For the text-containing cell, return its midpoint in [x, y] coordinate format. 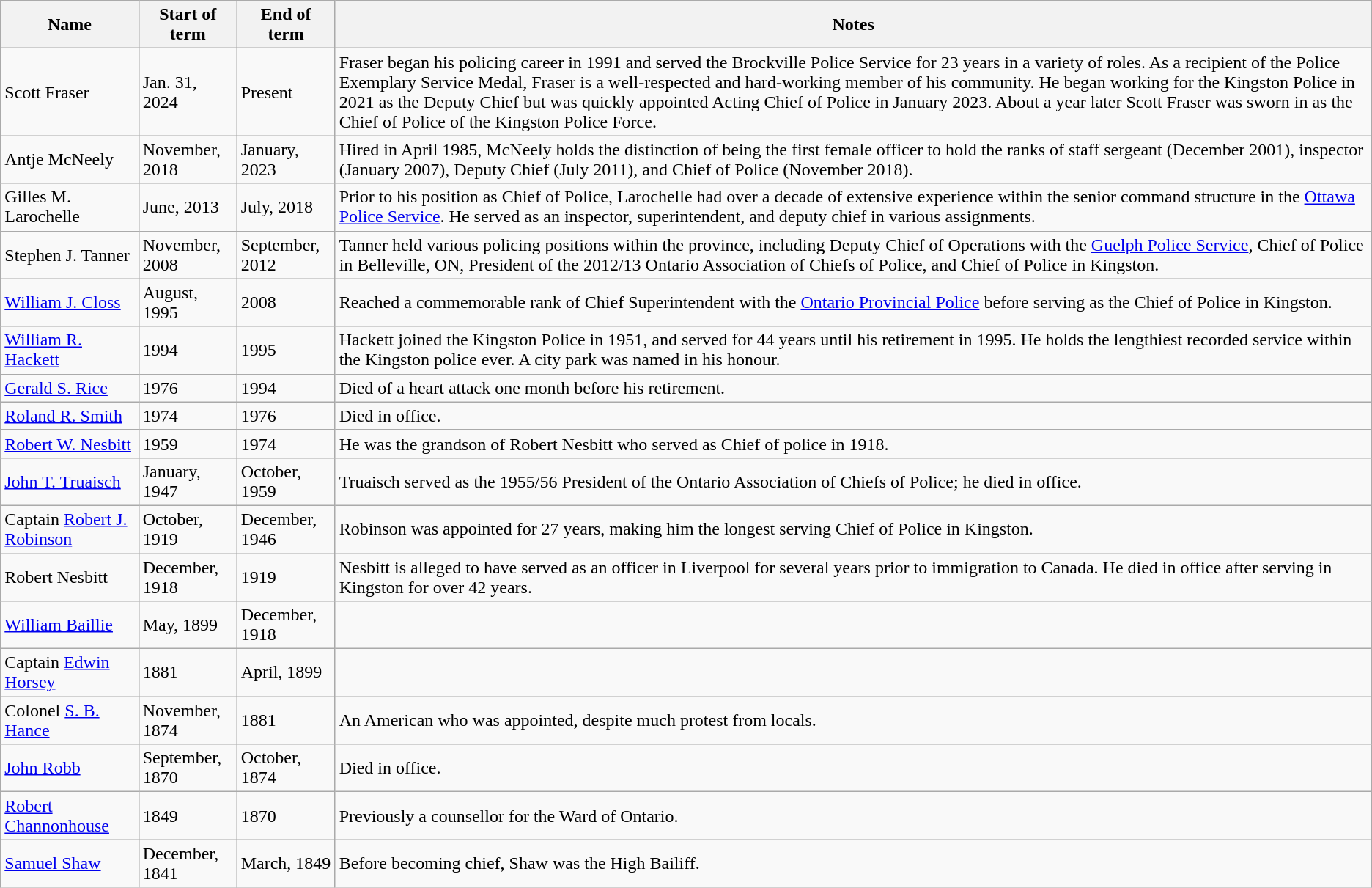
John Robb [70, 768]
Gerald S. Rice [70, 388]
Previously a counsellor for the Ward of Ontario. [853, 815]
Captain Edwin Horsey [70, 673]
January, 2023 [286, 160]
Name [70, 25]
1870 [286, 815]
Samuel Shaw [70, 864]
Reached a commemorable rank of Chief Superintendent with the Ontario Provincial Police before serving as the Chief of Police in Kingston. [853, 302]
John T. Truaisch [70, 481]
Gilles M. Larochelle [70, 207]
October, 1874 [286, 768]
1995 [286, 351]
November, 2008 [188, 255]
Antje McNeely [70, 160]
Robinson was appointed for 27 years, making him the longest serving Chief of Police in Kingston. [853, 529]
July, 2018 [286, 207]
Roland R. Smith [70, 416]
November, 1874 [188, 720]
1919 [286, 576]
April, 1899 [286, 673]
October, 1919 [188, 529]
2008 [286, 302]
March, 1849 [286, 864]
Captain Robert J. Robinson [70, 529]
Colonel S. B. Hance [70, 720]
Scott Fraser [70, 92]
May, 1899 [188, 625]
William Baillie [70, 625]
October, 1959 [286, 481]
End of term [286, 25]
Robert Channonhouse [70, 815]
An American who was appointed, despite much protest from locals. [853, 720]
Present [286, 92]
Stephen J. Tanner [70, 255]
Robert Nesbitt [70, 576]
1959 [188, 444]
September, 1870 [188, 768]
He was the grandson of Robert Nesbitt who served as Chief of police in 1918. [853, 444]
1849 [188, 815]
Notes [853, 25]
William R. Hackett [70, 351]
Robert W. Nesbitt [70, 444]
January, 1947 [188, 481]
June, 2013 [188, 207]
September, 2012 [286, 255]
December, 1841 [188, 864]
Died of a heart attack one month before his retirement. [853, 388]
Start of term [188, 25]
Jan. 31, 2024 [188, 92]
Before becoming chief, Shaw was the High Bailiff. [853, 864]
November, 2018 [188, 160]
August, 1995 [188, 302]
December, 1946 [286, 529]
William J. Closs [70, 302]
Truaisch served as the 1955/56 President of the Ontario Association of Chiefs of Police; he died in office. [853, 481]
